Find where the given text appears and provide that cell's center as (X, Y) coordinate. 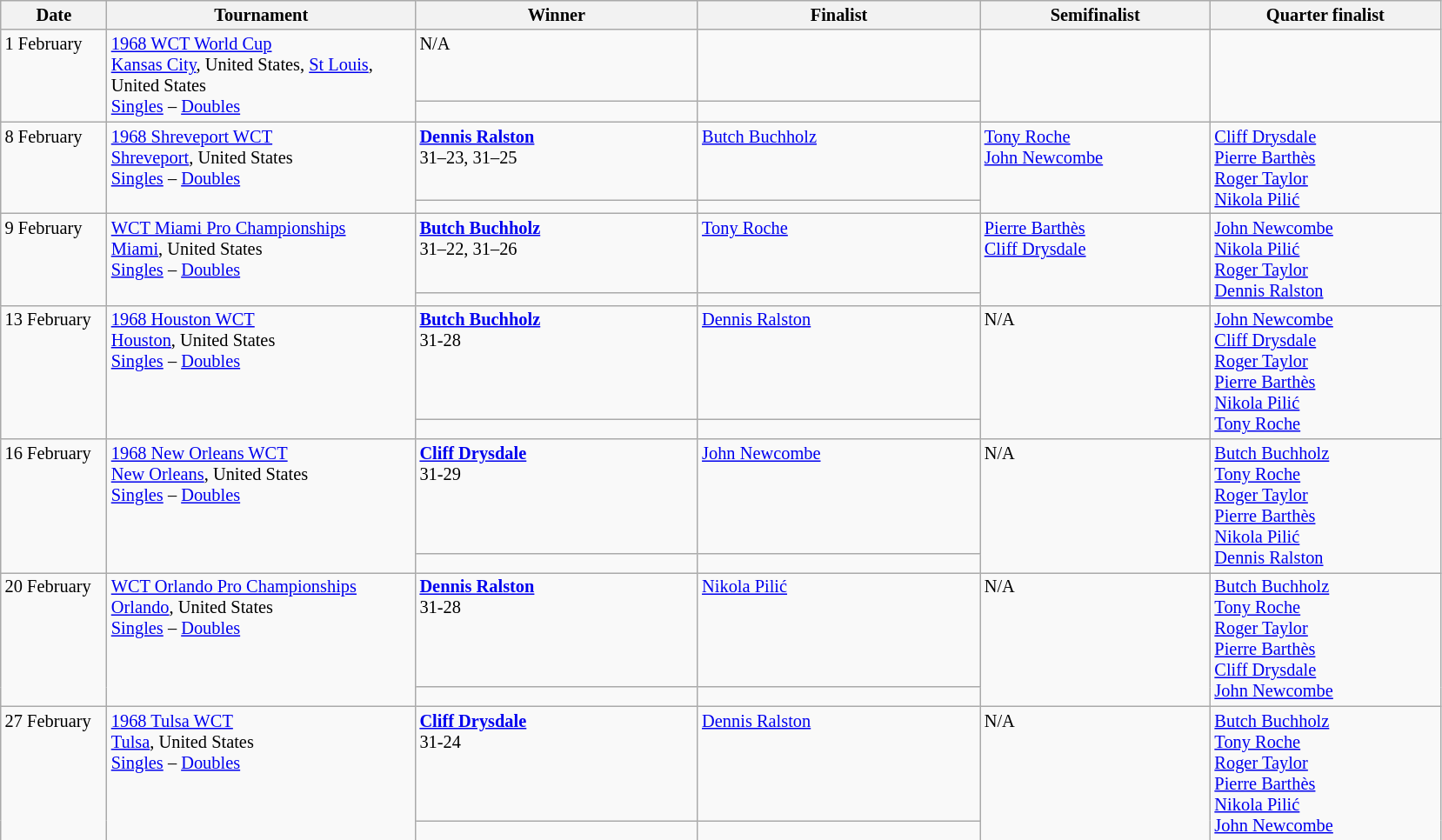
16 February (54, 506)
Tony Roche (838, 252)
1968 WCT World CupKansas City, United States, St Louis, United StatesSingles – Doubles (261, 76)
Semifinalist (1096, 15)
1968 Shreveport WCTShreveport, United StatesSingles – Doubles (261, 168)
John Newcombe Nikola Pilić Roger Taylor Dennis Ralston (1325, 259)
Butch Buchholz Tony Roche Roger Taylor Pierre Barthès Nikola Pilić Dennis Ralston (1325, 506)
Tony Roche John Newcombe (1096, 168)
Butch Buchholz Tony Roche Roger Taylor Pierre Barthès Cliff Drysdale John Newcombe (1325, 639)
Butch Buchholz31-28 (557, 363)
Cliff Drysdale31-29 (557, 497)
20 February (54, 639)
8 February (54, 168)
13 February (54, 372)
Nikola Pilić (838, 630)
Butch Buchholz31–22, 31–26 (557, 252)
Butch Buchholz (838, 161)
John Newcombe Cliff Drysdale Roger Taylor Pierre Barthès Nikola Pilić Tony Roche (1325, 372)
1968 Houston WCT Houston, United StatesSingles – Doubles (261, 372)
Pierre Barthès Cliff Drysdale (1096, 259)
1968 Tulsa WCT Tulsa, United StatesSingles – Doubles (261, 773)
Dennis Ralston31–23, 31–25 (557, 161)
Date (54, 15)
9 February (54, 259)
1968 New Orleans WCT New Orleans, United StatesSingles – Doubles (261, 506)
Tournament (261, 15)
WCT Miami Pro Championships Miami, United StatesSingles – Doubles (261, 259)
Cliff Drysdale31-24 (557, 763)
Butch Buchholz Tony Roche Roger Taylor Pierre Barthès Nikola Pilić John Newcombe (1325, 773)
Winner (557, 15)
Cliff Drysdale Pierre Barthès Roger Taylor Nikola Pilić (1325, 168)
WCT Orlando Pro ChampionshipsOrlando, United StatesSingles – Doubles (261, 639)
1 February (54, 76)
Finalist (838, 15)
27 February (54, 773)
John Newcombe (838, 497)
Quarter finalist (1325, 15)
Dennis Ralston31-28 (557, 630)
